For the text-containing cell, return its midpoint in (X, Y) coordinate format. 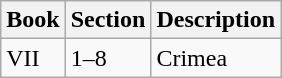
Crimea (216, 58)
1–8 (108, 58)
VII (33, 58)
Description (216, 20)
Section (108, 20)
Book (33, 20)
